Pinpoint the cell where the given text exists, returning its [x, y] midpoint coordinate. 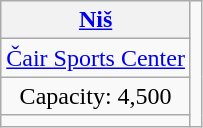
Čair Sports Center [96, 58]
Niš [96, 20]
Capacity: 4,500 [96, 96]
